From the cell containing the given text, extract its center point as (x, y) coordinate. 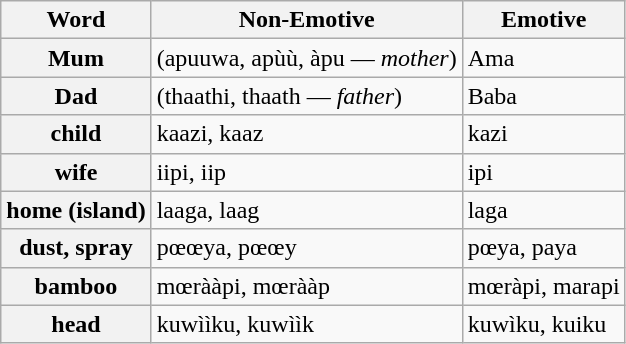
kuwììku, kuwììk (306, 324)
Word (76, 20)
iipi, iip (306, 172)
child (76, 134)
pœya, paya (544, 248)
home (island) (76, 210)
mœràpi, marapi (544, 286)
head (76, 324)
Emotive (544, 20)
Dad (76, 96)
laaga, laag (306, 210)
Ama (544, 58)
kazi (544, 134)
dust, spray (76, 248)
bamboo (76, 286)
pœœya, pœœy (306, 248)
laga (544, 210)
Mum (76, 58)
(thaathi, thaath — father) (306, 96)
wife (76, 172)
Baba (544, 96)
mœrààpi, mœrààp (306, 286)
kuwìku, kuiku (544, 324)
(apuuwa, apùù, àpu — mother) (306, 58)
ipi (544, 172)
Non-Emotive (306, 20)
kaazi, kaaz (306, 134)
